Extract the (X, Y) coordinate from the center of the cell holding the provided text.  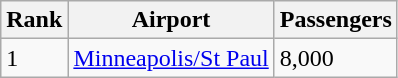
Minneapolis/St Paul (171, 58)
Airport (171, 20)
8,000 (336, 58)
1 (34, 58)
Rank (34, 20)
Passengers (336, 20)
